Return the [X, Y] coordinate for the center point of the cell that contains the specified text.  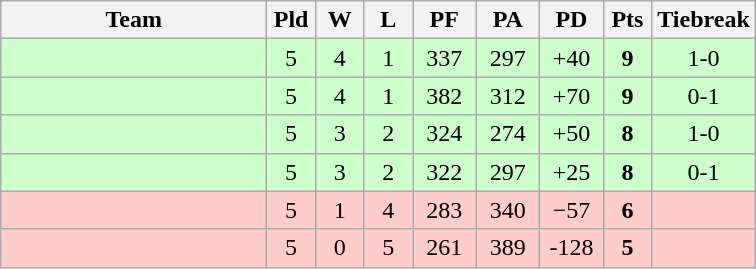
L [388, 20]
+50 [572, 134]
322 [444, 172]
Tiebreak [704, 20]
0 [340, 248]
PA [508, 20]
324 [444, 134]
389 [508, 248]
+25 [572, 172]
337 [444, 58]
−57 [572, 210]
283 [444, 210]
340 [508, 210]
Pts [628, 20]
6 [628, 210]
PD [572, 20]
-128 [572, 248]
Pld [292, 20]
W [340, 20]
+40 [572, 58]
Team [134, 20]
261 [444, 248]
312 [508, 96]
382 [444, 96]
PF [444, 20]
274 [508, 134]
+70 [572, 96]
